Scan for the cell matching the given text and deliver its (x, y) coordinate at center. 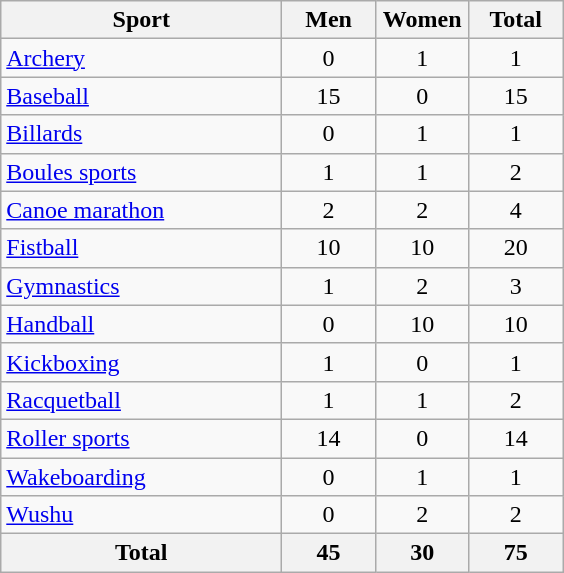
45 (329, 553)
20 (516, 248)
3 (516, 286)
Women (422, 20)
4 (516, 210)
Fistball (142, 248)
75 (516, 553)
Sport (142, 20)
Roller sports (142, 438)
Wushu (142, 515)
Kickboxing (142, 362)
Handball (142, 324)
Racquetball (142, 400)
Gymnastics (142, 286)
Wakeboarding (142, 477)
Men (329, 20)
Boules sports (142, 172)
Canoe marathon (142, 210)
Billards (142, 134)
Archery (142, 58)
Baseball (142, 96)
30 (422, 553)
